Output the (x, y) coordinate of the center of the cell containing the given text.  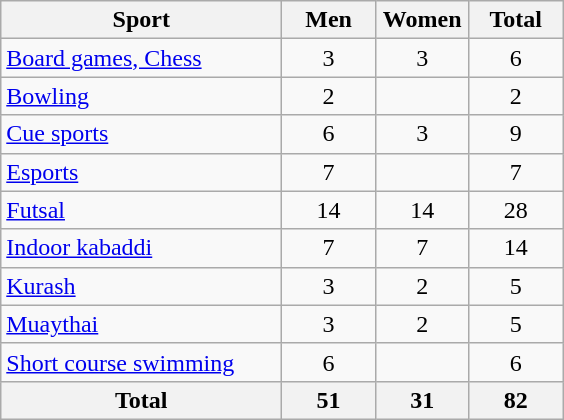
31 (422, 400)
28 (516, 210)
9 (516, 134)
51 (329, 400)
Sport (142, 20)
Muaythai (142, 324)
Kurash (142, 286)
Men (329, 20)
Short course swimming (142, 362)
Futsal (142, 210)
Cue sports (142, 134)
Women (422, 20)
Board games, Chess (142, 58)
Bowling (142, 96)
Esports (142, 172)
82 (516, 400)
Indoor kabaddi (142, 248)
